Provide the [X, Y] coordinate of the cell's center where the given text is located.  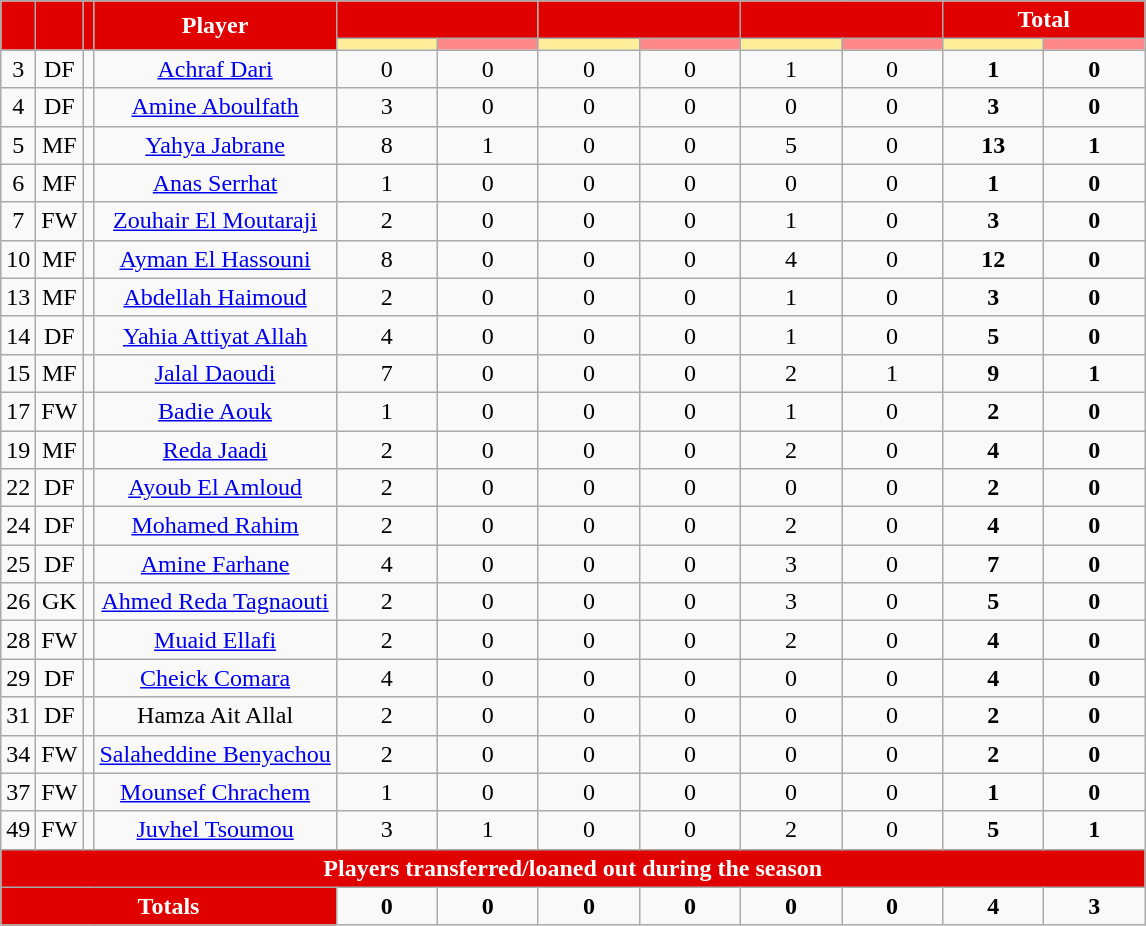
9 [994, 373]
25 [18, 564]
Anas Serrhat [215, 183]
Jalal Daoudi [215, 373]
14 [18, 335]
31 [18, 716]
Reda Jaadi [215, 449]
Achraf Dari [215, 69]
34 [18, 754]
Badie Aouk [215, 411]
12 [994, 259]
Muaid Ellafi [215, 640]
Mounsef Chrachem [215, 792]
Players transferred/loaned out during the season [573, 868]
Totals [169, 906]
24 [18, 526]
Salaheddine Benyachou [215, 754]
26 [18, 602]
Yahia Attiyat Allah [215, 335]
19 [18, 449]
Yahya Jabrane [215, 145]
28 [18, 640]
6 [18, 183]
Cheick Comara [215, 678]
17 [18, 411]
Juvhel Tsoumou [215, 830]
15 [18, 373]
Hamza Ait Allal [215, 716]
Amine Aboulfath [215, 107]
Ayoub El Amloud [215, 488]
Zouhair El Moutaraji [215, 221]
Player [215, 26]
Amine Farhane [215, 564]
22 [18, 488]
Abdellah Haimoud [215, 297]
49 [18, 830]
Ayman El Hassouni [215, 259]
10 [18, 259]
37 [18, 792]
29 [18, 678]
Total [1044, 20]
Ahmed Reda Tagnaouti [215, 602]
Mohamed Rahim [215, 526]
GK [60, 602]
